Pinpoint the cell where the given text exists, returning its (x, y) midpoint coordinate. 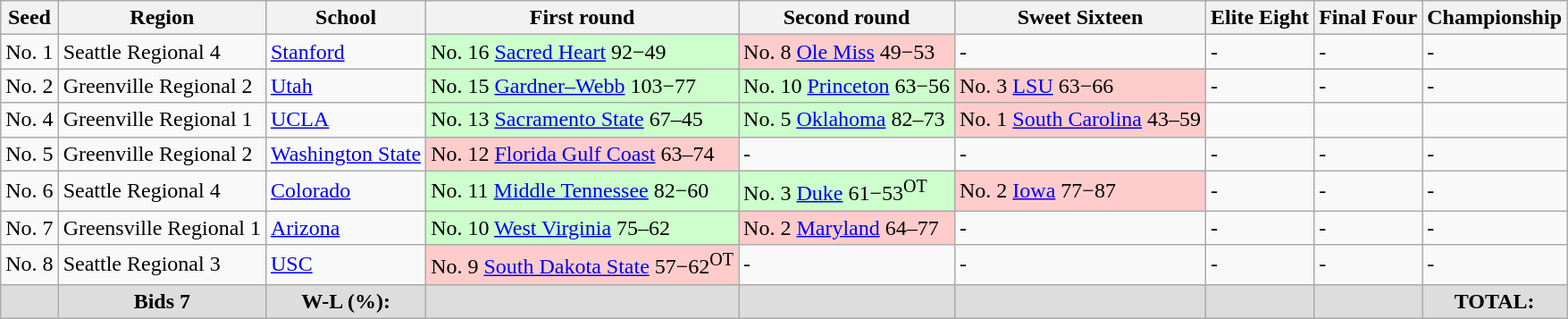
No. 9 South Dakota State 57−62OT (583, 264)
No. 8 (29, 264)
No. 2 Maryland 64–77 (847, 228)
No. 3 Duke 61−53OT (847, 191)
Washington State (345, 154)
School (345, 18)
Bids 7 (162, 301)
No. 1 South Carolina 43–59 (1079, 120)
TOTAL: (1495, 301)
UCLA (345, 120)
No. 16 Sacred Heart 92−49 (583, 52)
Greenville Regional 1 (162, 120)
No. 5 Oklahoma 82–73 (847, 120)
Final Four (1369, 18)
Greensville Regional 1 (162, 228)
No. 6 (29, 191)
Championship (1495, 18)
No. 4 (29, 120)
W-L (%): (345, 301)
No. 1 (29, 52)
Second round (847, 18)
Arizona (345, 228)
Colorado (345, 191)
Seattle Regional 3 (162, 264)
No. 10 Princeton 63−56 (847, 86)
Region (162, 18)
No. 10 West Virginia 75–62 (583, 228)
Seed (29, 18)
No. 5 (29, 154)
No. 2 (29, 86)
Stanford (345, 52)
Utah (345, 86)
No. 3 LSU 63−66 (1079, 86)
No. 13 Sacramento State 67–45 (583, 120)
No. 8 Ole Miss 49−53 (847, 52)
No. 2 Iowa 77−87 (1079, 191)
Elite Eight (1260, 18)
First round (583, 18)
No. 12 Florida Gulf Coast 63–74 (583, 154)
No. 11 Middle Tennessee 82−60 (583, 191)
No. 7 (29, 228)
No. 15 Gardner–Webb 103−77 (583, 86)
Sweet Sixteen (1079, 18)
USC (345, 264)
